Locate the cell with the specified text and output its [x, y] center coordinate. 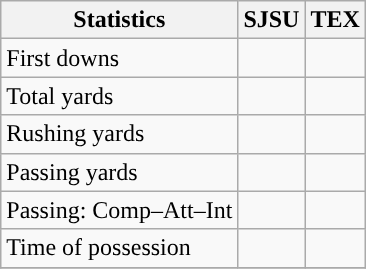
Passing yards [120, 172]
SJSU [272, 20]
Statistics [120, 20]
Rushing yards [120, 134]
Total yards [120, 96]
TEX [335, 20]
Passing: Comp–Att–Int [120, 210]
First downs [120, 58]
Time of possession [120, 248]
